Search for the cell housing the specified text and yield its [x, y] center coordinate. 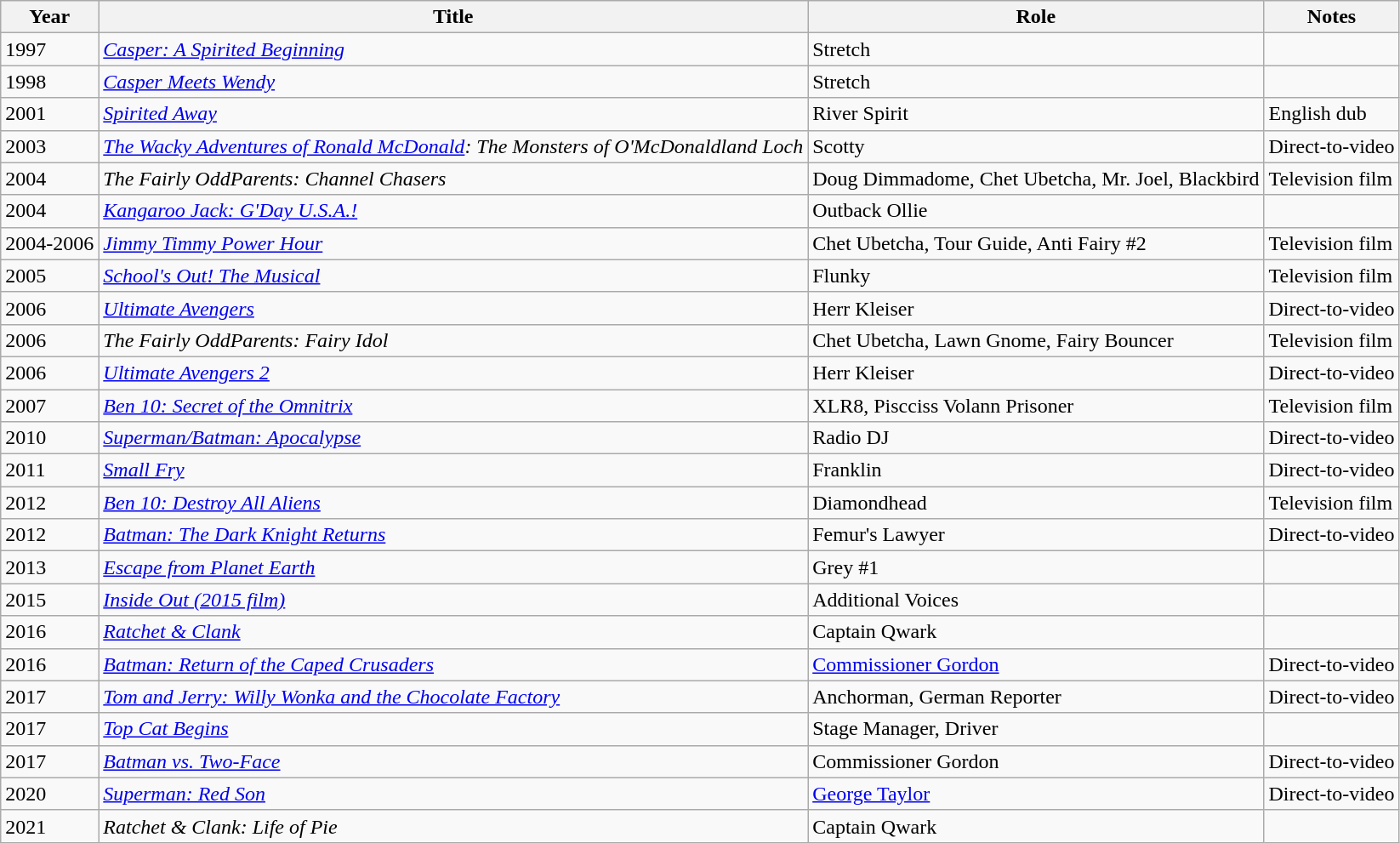
Batman: Return of the Caped Crusaders [453, 664]
English dub [1332, 114]
The Fairly OddParents: Fairy Idol [453, 340]
Chet Ubetcha, Tour Guide, Anti Fairy #2 [1036, 243]
Batman: The Dark Knight Returns [453, 535]
The Wacky Adventures of Ronald McDonald: The Monsters of O'McDonaldland Loch [453, 146]
Batman vs. Two-Face [453, 761]
Tom and Jerry: Willy Wonka and the Chocolate Factory [453, 697]
Ultimate Avengers 2 [453, 373]
2003 [49, 146]
XLR8, Piscciss Volann Prisoner [1036, 406]
2004-2006 [49, 243]
2011 [49, 470]
Casper Meets Wendy [453, 82]
River Spirit [1036, 114]
Ratchet & Clank [453, 632]
Anchorman, German Reporter [1036, 697]
1997 [49, 49]
Superman: Red Son [453, 794]
Radio DJ [1036, 438]
Grey #1 [1036, 567]
Notes [1332, 17]
Diamondhead [1036, 503]
Kangaroo Jack: G'Day U.S.A.! [453, 211]
Outback Ollie [1036, 211]
Small Fry [453, 470]
Ben 10: Secret of the Omnitrix [453, 406]
Escape from Planet Earth [453, 567]
Ultimate Avengers [453, 308]
Jimmy Timmy Power Hour [453, 243]
The Fairly OddParents: Channel Chasers [453, 179]
Franklin [1036, 470]
Ratchet & Clank: Life of Pie [453, 826]
Title [453, 17]
George Taylor [1036, 794]
School's Out! The Musical [453, 276]
2013 [49, 567]
Superman/Batman: Apocalypse [453, 438]
Inside Out (2015 film) [453, 600]
Chet Ubetcha, Lawn Gnome, Fairy Bouncer [1036, 340]
2020 [49, 794]
Additional Voices [1036, 600]
Casper: A Spirited Beginning [453, 49]
2021 [49, 826]
2015 [49, 600]
Top Cat Begins [453, 729]
Year [49, 17]
2005 [49, 276]
2001 [49, 114]
1998 [49, 82]
Flunky [1036, 276]
2010 [49, 438]
Ben 10: Destroy All Aliens [453, 503]
Doug Dimmadome, Chet Ubetcha, Mr. Joel, Blackbird [1036, 179]
Femur's Lawyer [1036, 535]
Role [1036, 17]
Spirited Away [453, 114]
2007 [49, 406]
Scotty [1036, 146]
Stage Manager, Driver [1036, 729]
